Capture the cell that displays the provided text and extract its [X, Y] central coordinate. 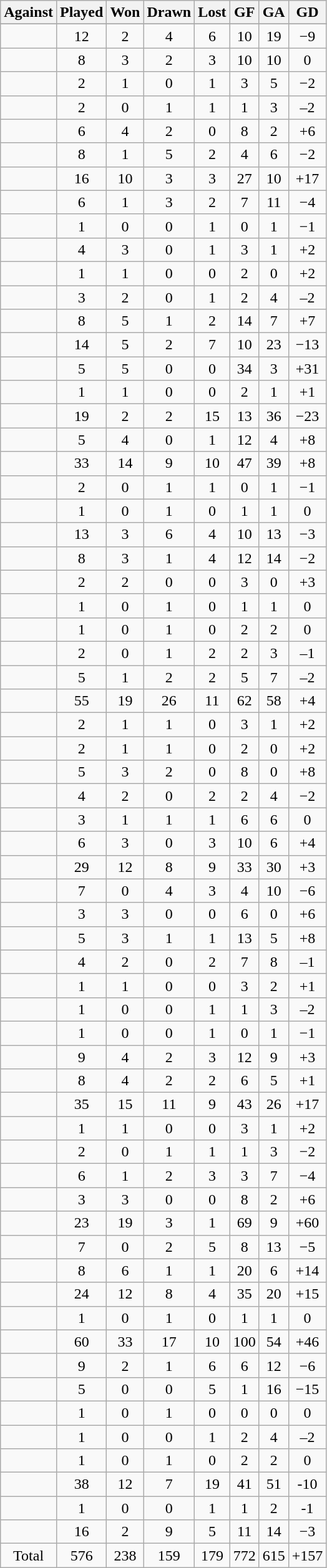
+46 [307, 1342]
27 [245, 178]
62 [245, 701]
−13 [307, 345]
58 [273, 701]
GD [307, 12]
60 [81, 1342]
Lost [212, 12]
GA [273, 12]
+7 [307, 321]
159 [169, 1556]
55 [81, 701]
51 [273, 1484]
−15 [307, 1389]
39 [273, 463]
Won [125, 12]
179 [212, 1556]
+31 [307, 369]
GF [245, 12]
43 [245, 1105]
34 [245, 369]
-1 [307, 1508]
36 [273, 416]
+60 [307, 1223]
41 [245, 1484]
29 [81, 867]
54 [273, 1342]
+15 [307, 1294]
Played [81, 12]
100 [245, 1342]
−9 [307, 36]
Against [29, 12]
69 [245, 1223]
24 [81, 1294]
Total [29, 1556]
238 [125, 1556]
615 [273, 1556]
-10 [307, 1484]
−5 [307, 1247]
576 [81, 1556]
Drawn [169, 12]
+157 [307, 1556]
47 [245, 463]
772 [245, 1556]
30 [273, 867]
17 [169, 1342]
38 [81, 1484]
−23 [307, 416]
+14 [307, 1270]
